Return the (x, y) coordinate for the center point of the cell that contains the specified text.  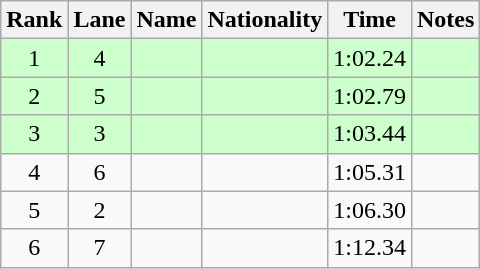
1:06.30 (370, 210)
Nationality (265, 20)
Name (166, 20)
Lane (100, 20)
1:05.31 (370, 172)
1:02.24 (370, 58)
Notes (445, 20)
Rank (34, 20)
7 (100, 248)
1:02.79 (370, 96)
1:12.34 (370, 248)
Time (370, 20)
1:03.44 (370, 134)
1 (34, 58)
